Extract the (X, Y) coordinate from the center of the cell holding the provided text.  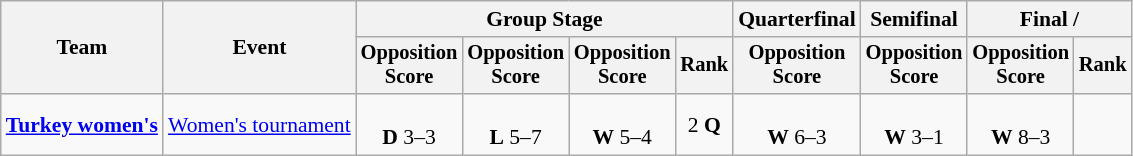
Semifinal (914, 19)
Event (260, 48)
W 5–4 (622, 124)
2 Q (705, 124)
Quarterfinal (797, 19)
W 6–3 (797, 124)
W 8–3 (1020, 124)
Team (82, 48)
W 3–1 (914, 124)
Group Stage (544, 19)
L 5–7 (516, 124)
Women's tournament (260, 124)
Turkey women's (82, 124)
Final / (1049, 19)
D 3–3 (410, 124)
